Identify which cell holds the provided text, then report its [x, y] central coordinate. 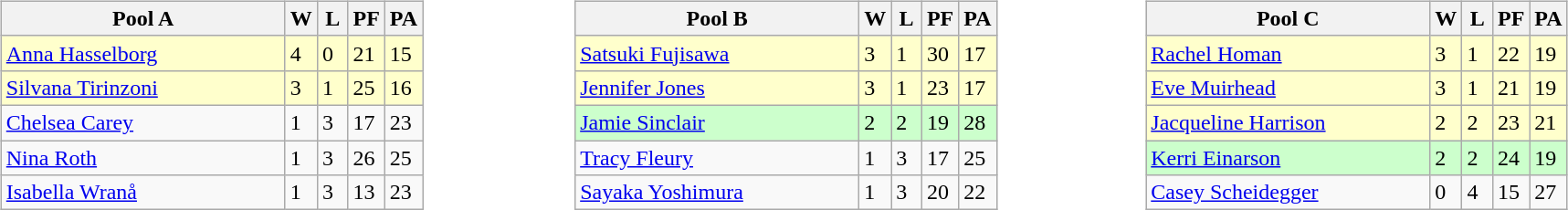
20 [940, 193]
Nina Roth [142, 158]
28 [977, 122]
Pool B [718, 18]
Isabella Wranå [142, 193]
Jennifer Jones [718, 88]
30 [940, 53]
Satsuki Fujisawa [718, 53]
Jacqueline Harrison [1288, 122]
Jamie Sinclair [718, 122]
Eve Muirhead [1288, 88]
26 [366, 158]
16 [404, 88]
Rachel Homan [1288, 53]
Tracy Fleury [718, 158]
Pool A [142, 18]
Anna Hasselborg [142, 53]
Kerri Einarson [1288, 158]
Sayaka Yoshimura [718, 193]
Silvana Tirinzoni [142, 88]
Chelsea Carey [142, 122]
27 [1549, 193]
13 [366, 193]
Casey Scheidegger [1288, 193]
Pool C [1288, 18]
24 [1510, 158]
